For the text-containing cell, return its midpoint in (X, Y) coordinate format. 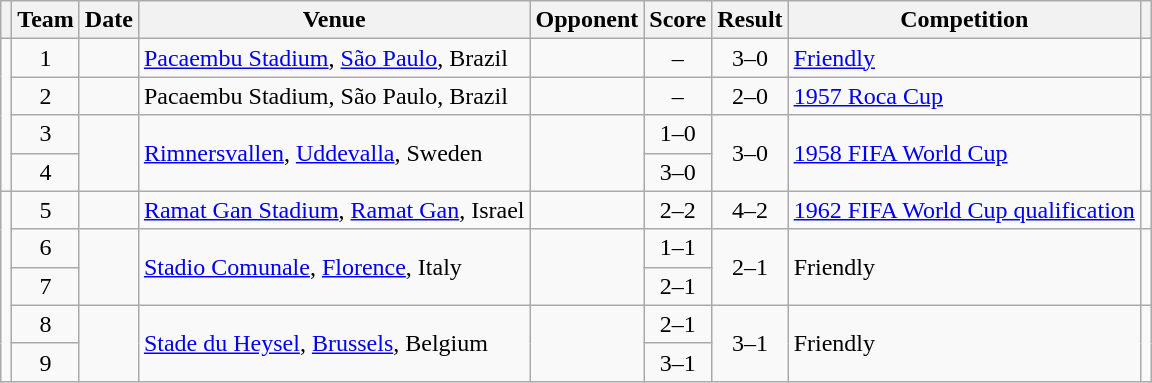
4 (46, 172)
2–2 (678, 210)
Rimnersvallen, Uddevalla, Sweden (334, 153)
Date (108, 20)
9 (46, 362)
8 (46, 324)
Result (750, 20)
Opponent (587, 20)
Team (46, 20)
3 (46, 134)
Competition (964, 20)
2 (46, 96)
5 (46, 210)
2–0 (750, 96)
1962 FIFA World Cup qualification (964, 210)
1 (46, 58)
7 (46, 286)
4–2 (750, 210)
Ramat Gan Stadium, Ramat Gan, Israel (334, 210)
Stade du Heysel, Brussels, Belgium (334, 343)
Venue (334, 20)
1957 Roca Cup (964, 96)
1958 FIFA World Cup (964, 153)
1–1 (678, 248)
Score (678, 20)
Stadio Comunale, Florence, Italy (334, 267)
6 (46, 248)
1–0 (678, 134)
